Pinpoint the cell where the given text exists, returning its [x, y] midpoint coordinate. 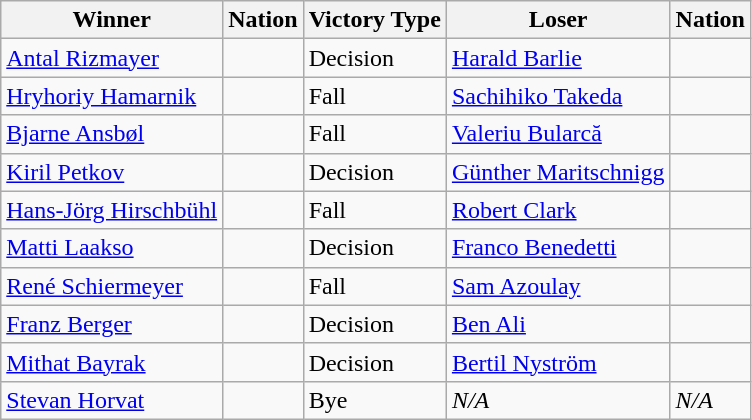
Hryhoriy Hamarnik [112, 96]
Loser [558, 20]
Valeriu Bularcă [558, 134]
Ben Ali [558, 324]
Stevan Horvat [112, 400]
Bertil Nyström [558, 362]
Winner [112, 20]
Bjarne Ansbøl [112, 134]
Sachihiko Takeda [558, 96]
Franz Berger [112, 324]
Matti Laakso [112, 248]
Victory Type [374, 20]
Harald Barlie [558, 58]
Antal Rizmayer [112, 58]
Robert Clark [558, 210]
René Schiermeyer [112, 286]
Franco Benedetti [558, 248]
Günther Maritschnigg [558, 172]
Sam Azoulay [558, 286]
Bye [374, 400]
Kiril Petkov [112, 172]
Mithat Bayrak [112, 362]
Hans-Jörg Hirschbühl [112, 210]
